For the text-containing cell, return its midpoint in [X, Y] coordinate format. 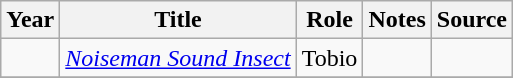
Tobio [330, 58]
Year [30, 20]
Title [178, 20]
Source [472, 20]
Notes [397, 20]
Noiseman Sound Insect [178, 58]
Role [330, 20]
